Return the [x, y] coordinate for the center point of the cell that contains the specified text.  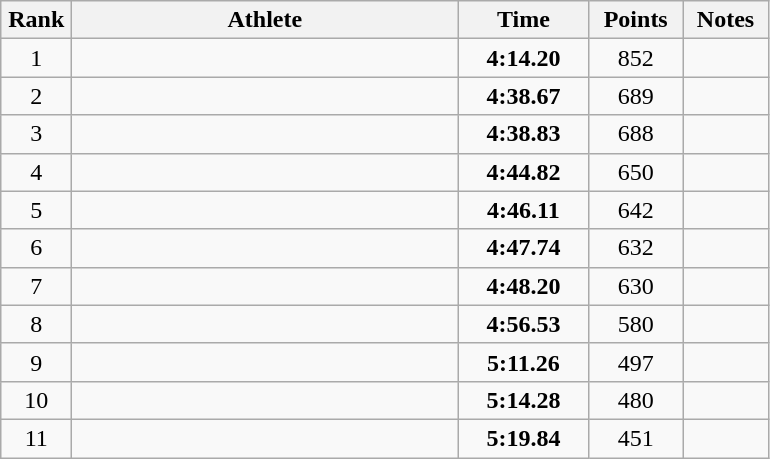
5 [36, 210]
630 [636, 286]
6 [36, 248]
580 [636, 324]
5:11.26 [524, 362]
852 [636, 58]
4:14.20 [524, 58]
642 [636, 210]
8 [36, 324]
4:38.67 [524, 96]
Rank [36, 20]
5:19.84 [524, 438]
4:46.11 [524, 210]
9 [36, 362]
11 [36, 438]
4:47.74 [524, 248]
10 [36, 400]
3 [36, 134]
480 [636, 400]
Notes [725, 20]
497 [636, 362]
451 [636, 438]
Time [524, 20]
650 [636, 172]
7 [36, 286]
4:38.83 [524, 134]
Points [636, 20]
4:44.82 [524, 172]
1 [36, 58]
4:48.20 [524, 286]
Athlete [265, 20]
688 [636, 134]
632 [636, 248]
2 [36, 96]
4:56.53 [524, 324]
5:14.28 [524, 400]
689 [636, 96]
4 [36, 172]
